Identify which cell holds the provided text, then report its [X, Y] central coordinate. 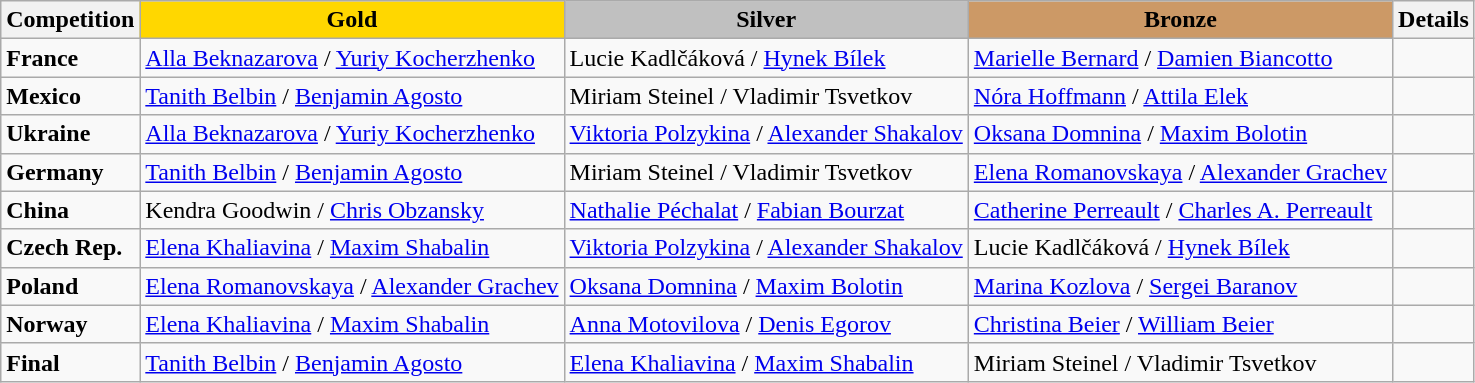
Christina Beier / William Beier [1180, 324]
China [70, 210]
Gold [352, 20]
Marina Kozlova / Sergei Baranov [1180, 286]
Czech Rep. [70, 248]
Anna Motovilova / Denis Egorov [766, 324]
Marielle Bernard / Damien Biancotto [1180, 58]
Bronze [1180, 20]
Nóra Hoffmann / Attila Elek [1180, 96]
France [70, 58]
Silver [766, 20]
Norway [70, 324]
Final [70, 362]
Ukraine [70, 134]
Competition [70, 20]
Mexico [70, 96]
Details [1434, 20]
Germany [70, 172]
Poland [70, 286]
Kendra Goodwin / Chris Obzansky [352, 210]
Catherine Perreault / Charles A. Perreault [1180, 210]
Nathalie Péchalat / Fabian Bourzat [766, 210]
